Identify which cell holds the provided text, then report its [x, y] central coordinate. 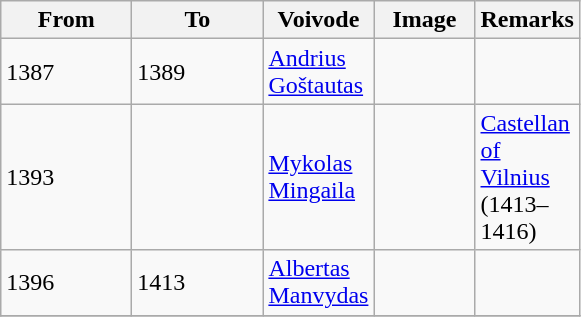
1413 [198, 282]
1389 [198, 72]
Andrius Goštautas [318, 72]
Image [424, 20]
Mykolas Mingaila [318, 177]
Castellan of Vilnius (1413–1416) [527, 177]
To [198, 20]
1387 [66, 72]
Remarks [527, 20]
1393 [66, 177]
Voivode [318, 20]
1396 [66, 282]
Albertas Manvydas [318, 282]
From [66, 20]
